Scan for the cell matching the given text and deliver its (x, y) coordinate at center. 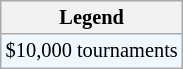
Legend (92, 17)
$10,000 tournaments (92, 51)
